Pinpoint the cell where the given text exists, returning its (X, Y) midpoint coordinate. 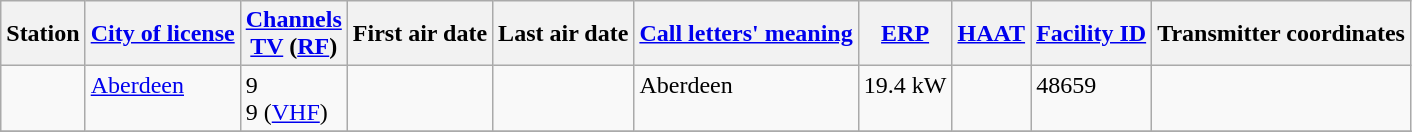
Call letters' meaning (746, 34)
48659 (1092, 98)
HAAT (992, 34)
First air date (420, 34)
19.4 kW (905, 98)
ERP (905, 34)
Last air date (564, 34)
Facility ID (1092, 34)
ChannelsTV (RF) (294, 34)
Station (43, 34)
99 (VHF) (294, 98)
City of license (162, 34)
Transmitter coordinates (1282, 34)
